Find where the given text appears and provide that cell's center as [X, Y] coordinate. 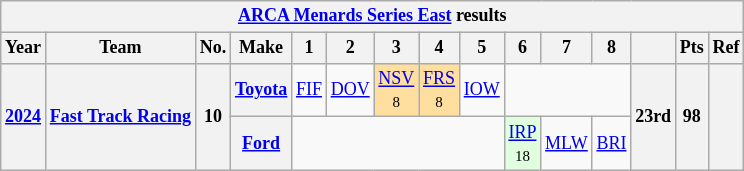
1 [310, 48]
Team [120, 48]
Toyota [262, 90]
98 [692, 116]
7 [566, 48]
8 [612, 48]
ARCA Menards Series East results [372, 16]
MLW [566, 144]
Ford [262, 144]
BRI [612, 144]
FRS8 [440, 90]
4 [440, 48]
2024 [24, 116]
No. [212, 48]
Make [262, 48]
Pts [692, 48]
Fast Track Racing [120, 116]
DOV [350, 90]
5 [482, 48]
IRP18 [522, 144]
Ref [726, 48]
IOW [482, 90]
3 [396, 48]
23rd [654, 116]
FIF [310, 90]
10 [212, 116]
2 [350, 48]
Year [24, 48]
NSV8 [396, 90]
6 [522, 48]
